Return the (x, y) coordinate for the center point of the cell that contains the specified text.  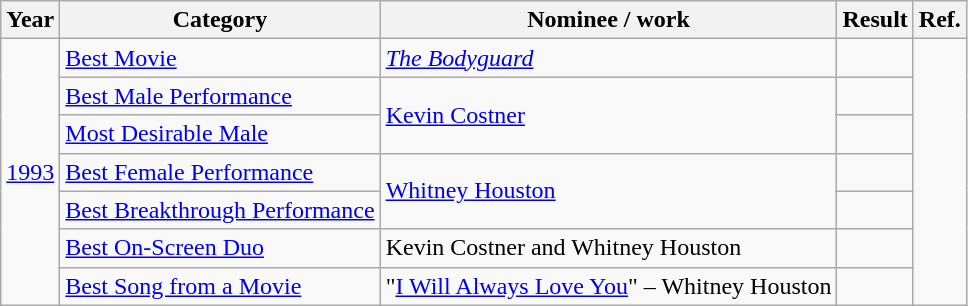
Category (220, 20)
Best Song from a Movie (220, 286)
The Bodyguard (608, 58)
Kevin Costner (608, 115)
Year (30, 20)
Best On-Screen Duo (220, 248)
Most Desirable Male (220, 134)
"I Will Always Love You" – Whitney Houston (608, 286)
Best Male Performance (220, 96)
Best Breakthrough Performance (220, 210)
Best Female Performance (220, 172)
Whitney Houston (608, 191)
Kevin Costner and Whitney Houston (608, 248)
Ref. (940, 20)
1993 (30, 172)
Best Movie (220, 58)
Nominee / work (608, 20)
Result (875, 20)
